Scan for the cell matching the given text and deliver its [x, y] coordinate at center. 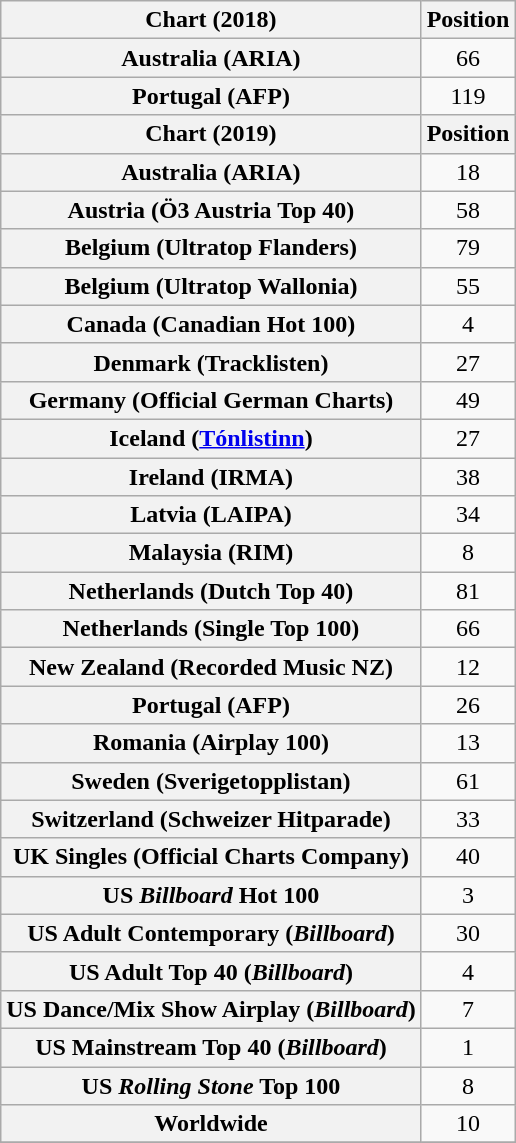
81 [468, 591]
Belgium (Ultratop Flanders) [211, 248]
Malaysia (RIM) [211, 553]
US Billboard Hot 100 [211, 895]
Germany (Official German Charts) [211, 400]
US Dance/Mix Show Airplay (Billboard) [211, 1009]
119 [468, 96]
10 [468, 1124]
Chart (2019) [211, 134]
30 [468, 933]
79 [468, 248]
US Adult Top 40 (Billboard) [211, 971]
Sweden (Sverigetopplistan) [211, 781]
US Rolling Stone Top 100 [211, 1085]
Latvia (LAIPA) [211, 515]
Ireland (IRMA) [211, 477]
13 [468, 743]
Romania (Airplay 100) [211, 743]
Iceland (Tónlistinn) [211, 438]
Belgium (Ultratop Wallonia) [211, 286]
Netherlands (Dutch Top 40) [211, 591]
12 [468, 667]
7 [468, 1009]
26 [468, 705]
34 [468, 515]
Chart (2018) [211, 20]
18 [468, 172]
Austria (Ö3 Austria Top 40) [211, 210]
61 [468, 781]
49 [468, 400]
US Adult Contemporary (Billboard) [211, 933]
Worldwide [211, 1124]
58 [468, 210]
55 [468, 286]
Denmark (Tracklisten) [211, 362]
3 [468, 895]
US Mainstream Top 40 (Billboard) [211, 1047]
1 [468, 1047]
38 [468, 477]
Netherlands (Single Top 100) [211, 629]
UK Singles (Official Charts Company) [211, 857]
33 [468, 819]
Canada (Canadian Hot 100) [211, 324]
Switzerland (Schweizer Hitparade) [211, 819]
New Zealand (Recorded Music NZ) [211, 667]
40 [468, 857]
